Return the [X, Y] coordinate for the center point of the cell that contains the specified text.  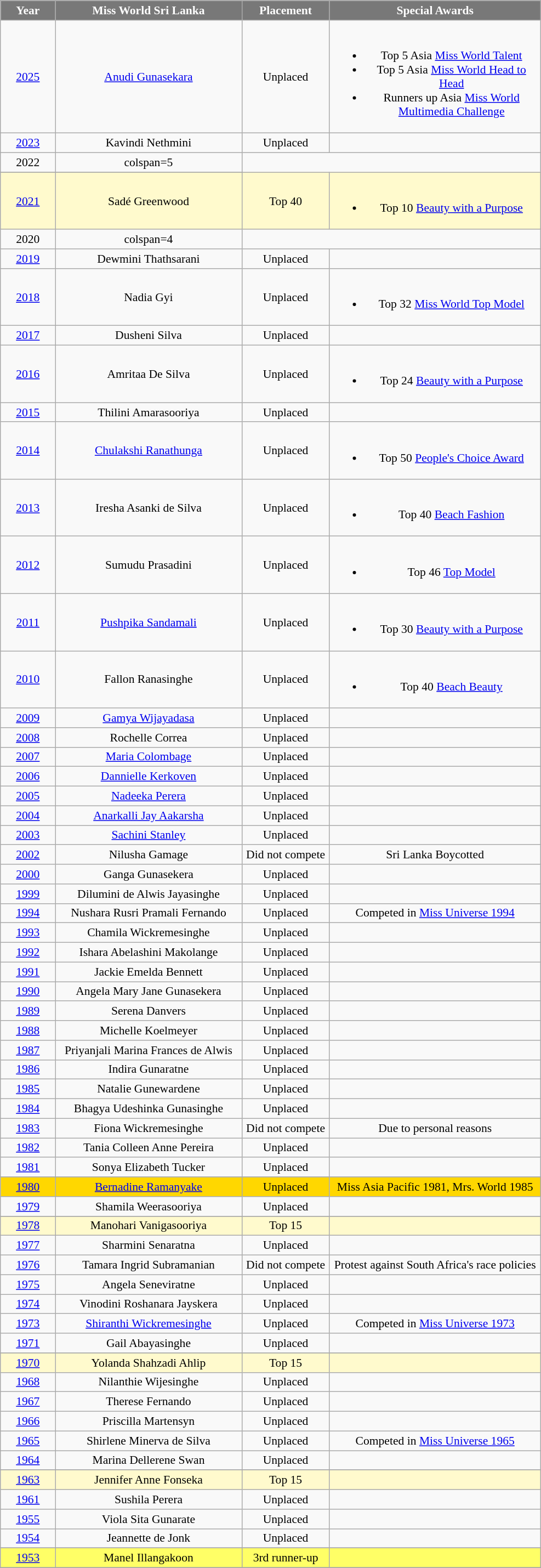
1953 [28, 1558]
1990 [28, 992]
Pushpika Sandamali [149, 622]
Yolanda Shahzadi Ahlip [149, 1363]
1971 [28, 1343]
2009 [28, 718]
Top 10 Beauty with a Purpose [435, 201]
Therese Fernando [149, 1402]
Anarkalli Jay Aakarsha [149, 816]
Top 24 Beauty with a Purpose [435, 374]
Nadia Gyi [149, 297]
Angela Seneviratne [149, 1284]
Year [28, 10]
Nadeeka Perera [149, 796]
Miss Asia Pacific 1981, Mrs. World 1985 [435, 1187]
2008 [28, 738]
Anudi Gunasekara [149, 77]
1979 [28, 1207]
Michelle Koelmeyer [149, 1031]
Jennifer Anne Fonseka [149, 1480]
2000 [28, 874]
2018 [28, 297]
1987 [28, 1050]
Sachini Stanley [149, 835]
1964 [28, 1461]
1973 [28, 1324]
Due to personal reasons [435, 1128]
Top 46 Top Model [435, 565]
Dusheni Silva [149, 336]
Nilanthie Wijesinghe [149, 1382]
Maria Colombage [149, 757]
Serena Danvers [149, 1011]
1954 [28, 1538]
Fallon Ranasinghe [149, 680]
2016 [28, 374]
1982 [28, 1148]
1981 [28, 1168]
1970 [28, 1363]
Thilini Amarasooriya [149, 412]
2014 [28, 451]
Chulakshi Ranathunga [149, 451]
Special Awards [435, 10]
Competed in Miss Universe 1994 [435, 913]
1999 [28, 894]
2012 [28, 565]
1967 [28, 1402]
Sumudu Prasadini [149, 565]
2020 [28, 240]
Sadé Greenwood [149, 201]
Jeannette de Jonk [149, 1538]
Priscilla Martensyn [149, 1422]
1978 [28, 1226]
Vinodini Roshanara Jayskera [149, 1304]
Competed in Miss Universe 1973 [435, 1324]
Dewmini Thathsarani [149, 259]
1983 [28, 1128]
1985 [28, 1089]
2019 [28, 259]
Amritaa De Silva [149, 374]
Sri Lanka Boycotted [435, 855]
2010 [28, 680]
1965 [28, 1441]
Priyanjali Marina Frances de Alwis [149, 1050]
Shamila Weerasooriya [149, 1207]
Manohari Vanigasooriya [149, 1226]
Shiranthi Wickremesinghe [149, 1324]
1963 [28, 1480]
Angela Mary Jane Gunasekera [149, 992]
Tania Colleen Anne Pereira [149, 1148]
1994 [28, 913]
1966 [28, 1422]
Miss World Sri Lanka [149, 10]
Chamila Wickremesinghe [149, 933]
2023 [28, 143]
Bhagya Udeshinka Gunasinghe [149, 1109]
Sushila Perera [149, 1499]
1961 [28, 1499]
Marina Dellerene Swan [149, 1461]
1989 [28, 1011]
Dannielle Kerkoven [149, 777]
2021 [28, 201]
Top 40 Beach Fashion [435, 508]
2013 [28, 508]
2005 [28, 796]
1974 [28, 1304]
Fiona Wickremesinghe [149, 1128]
Ganga Gunasekera [149, 874]
Gamya Wijayadasa [149, 718]
Top 40 Beach Beauty [435, 680]
Tamara Ingrid Subramanian [149, 1265]
1955 [28, 1519]
2007 [28, 757]
Top 32 Miss World Top Model [435, 297]
Viola Sita Gunarate [149, 1519]
2025 [28, 77]
Top 40 [286, 201]
Ishara Abelashini Makolange [149, 953]
1991 [28, 972]
1992 [28, 953]
1986 [28, 1069]
Rochelle Correa [149, 738]
3rd runner-up [286, 1558]
Placement [286, 10]
1988 [28, 1031]
Gail Abayasinghe [149, 1343]
2011 [28, 622]
Kavindi Nethmini [149, 143]
Protest against South Africa's race policies [435, 1265]
Sonya Elizabeth Tucker [149, 1168]
Shirlene Minerva de Silva [149, 1441]
1968 [28, 1382]
Manel Illangakoon [149, 1558]
2004 [28, 816]
Top 50 People's Choice Award [435, 451]
Iresha Asanki de Silva [149, 508]
Sharmini Senaratna [149, 1246]
1975 [28, 1284]
colspan=4 [149, 240]
Nushara Rusri Pramali Fernando [149, 913]
Bernadine Ramanyake [149, 1187]
Nilusha Gamage [149, 855]
2017 [28, 336]
2022 [28, 163]
1993 [28, 933]
colspan=5 [149, 163]
Dilumini de Alwis Jayasinghe [149, 894]
Jackie Emelda Bennett [149, 972]
2006 [28, 777]
Indira Gunaratne [149, 1069]
2015 [28, 412]
Natalie Gunewardene [149, 1089]
Top 30 Beauty with a Purpose [435, 622]
Top 5 Asia Miss World TalentTop 5 Asia Miss World Head to HeadRunners up Asia Miss World Multimedia Challenge [435, 77]
Competed in Miss Universe 1965 [435, 1441]
2003 [28, 835]
1980 [28, 1187]
1984 [28, 1109]
1977 [28, 1246]
1976 [28, 1265]
2002 [28, 855]
